Detect which cell encompasses the target text, then output its (X, Y) center coordinate. 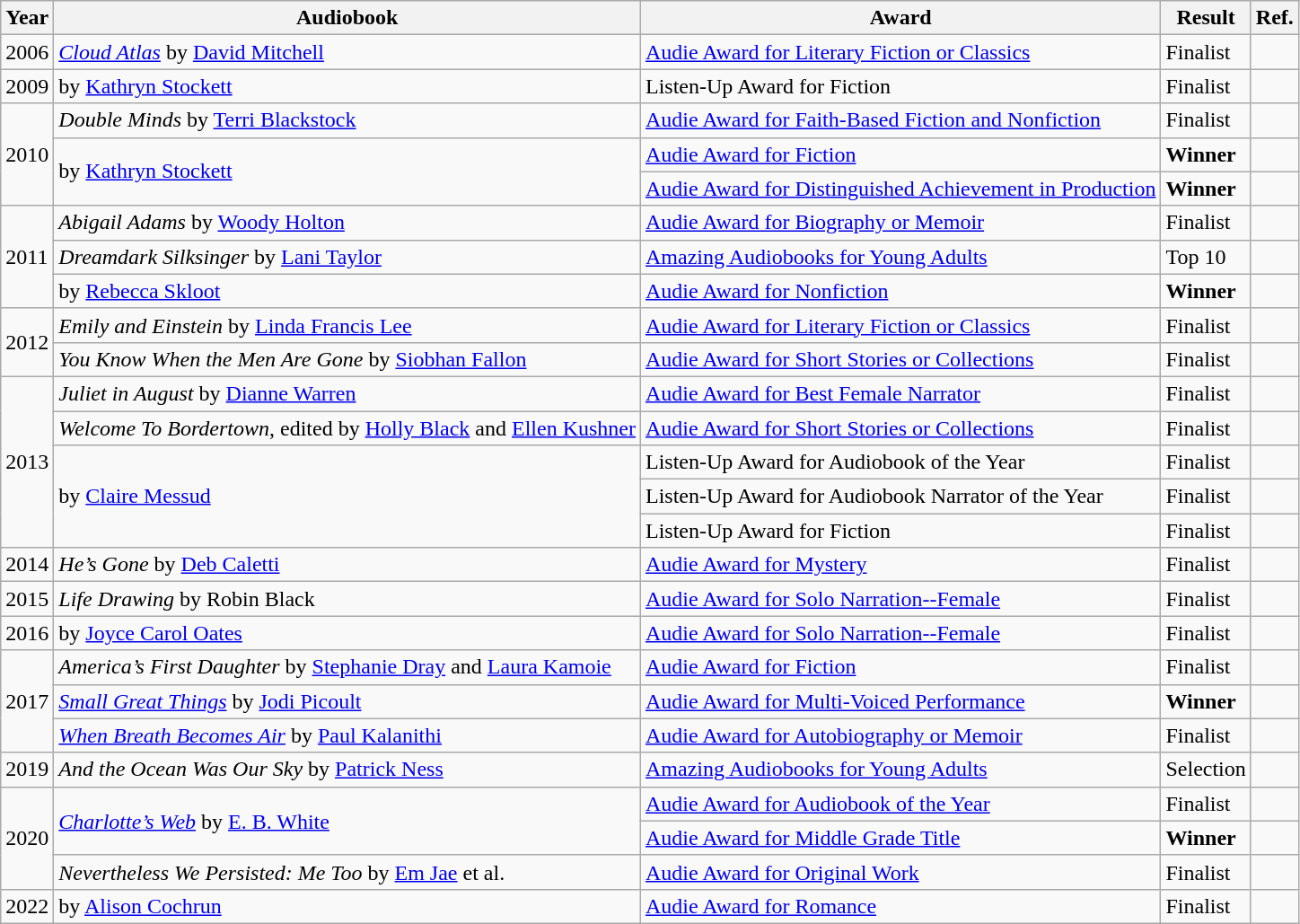
Double Minds by Terri Blackstock (347, 120)
Life Drawing by Robin Black (347, 599)
Audie Award for Biography or Memoir (900, 223)
Small Great Things by Jodi Picoult (347, 701)
Listen-Up Award for Audiobook Narrator of the Year (900, 497)
Audie Award for Multi-Voiced Performance (900, 701)
2016 (27, 633)
Audie Award for Romance (900, 906)
Cloud Atlas by David Mitchell (347, 52)
Audie Award for Audiobook of the Year (900, 804)
He’s Gone by Deb Caletti (347, 565)
Top 10 (1206, 257)
2009 (27, 86)
Dreamdark Silksinger by Lani Taylor (347, 257)
Welcome To Bordertown, edited by Holly Black and Ellen Kushner (347, 428)
Charlotte’s Web by E. B. White (347, 821)
2015 (27, 599)
Audiobook (347, 18)
by Rebecca Skloot (347, 291)
2014 (27, 565)
Audie Award for Mystery (900, 565)
2012 (27, 342)
Listen-Up Award for Audiobook of the Year (900, 462)
America’s First Daughter by Stephanie Dray and Laura Kamoie (347, 667)
2019 (27, 770)
2006 (27, 52)
Selection (1206, 770)
Juliet in August by Dianne Warren (347, 393)
2022 (27, 906)
by Claire Messud (347, 497)
Audie Award for Best Female Narrator (900, 393)
Result (1206, 18)
2011 (27, 257)
Audie Award for Autobiography or Memoir (900, 735)
When Breath Becomes Air by Paul Kalanithi (347, 735)
by Joyce Carol Oates (347, 633)
Audie Award for Nonfiction (900, 291)
Audie Award for Middle Grade Title (900, 838)
Year (27, 18)
2013 (27, 462)
2010 (27, 154)
And the Ocean Was Our Sky by Patrick Ness (347, 770)
Emily and Einstein by Linda Francis Lee (347, 325)
Audie Award for Distinguished Achievement in Production (900, 189)
Audie Award for Faith-Based Fiction and Nonfiction (900, 120)
Award (900, 18)
Nevertheless We Persisted: Me Too by Em Jae et al. (347, 872)
2017 (27, 701)
2020 (27, 838)
by Alison Cochrun (347, 906)
Abigail Adams by Woody Holton (347, 223)
Ref. (1275, 18)
Audie Award for Original Work (900, 872)
You Know When the Men Are Gone by Siobhan Fallon (347, 359)
